Determine the [x, y] coordinate at the center of the cell enclosing the given text.  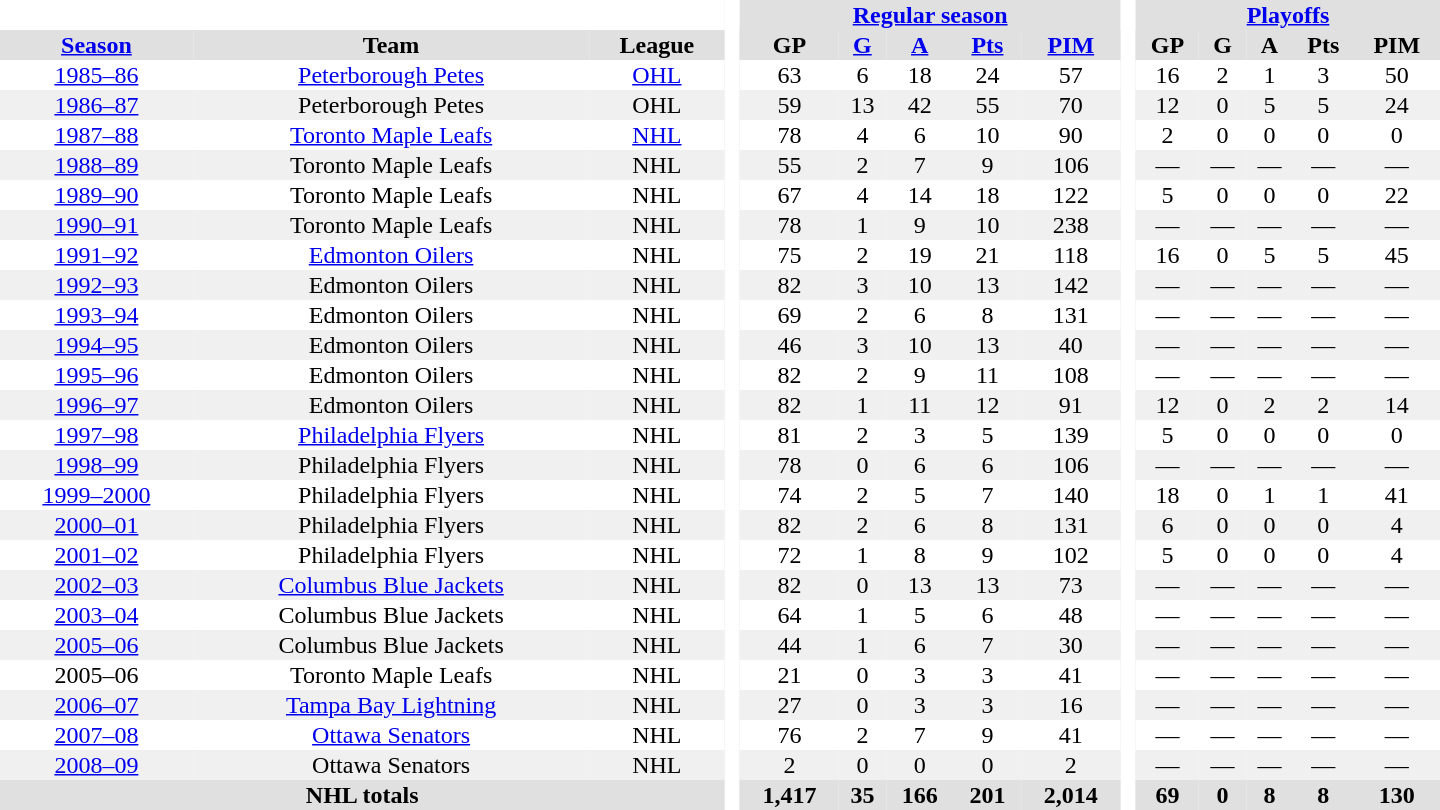
1993–94 [96, 315]
70 [1070, 105]
40 [1070, 345]
Regular season [930, 15]
27 [790, 705]
59 [790, 105]
1986–87 [96, 105]
2006–07 [96, 705]
46 [790, 345]
2003–04 [96, 615]
1995–96 [96, 375]
50 [1397, 75]
201 [988, 795]
118 [1070, 255]
30 [1070, 645]
42 [920, 105]
1996–97 [96, 405]
1992–93 [96, 285]
72 [790, 555]
108 [1070, 375]
Playoffs [1288, 15]
1997–98 [96, 435]
102 [1070, 555]
2008–09 [96, 765]
Team [392, 45]
139 [1070, 435]
140 [1070, 495]
Season [96, 45]
90 [1070, 135]
35 [862, 795]
48 [1070, 615]
1998–99 [96, 465]
2002–03 [96, 585]
Tampa Bay Lightning [392, 705]
1991–92 [96, 255]
75 [790, 255]
1,417 [790, 795]
1994–95 [96, 345]
NHL totals [362, 795]
238 [1070, 225]
19 [920, 255]
81 [790, 435]
2001–02 [96, 555]
2000–01 [96, 525]
1990–91 [96, 225]
22 [1397, 195]
63 [790, 75]
1999–2000 [96, 495]
142 [1070, 285]
67 [790, 195]
1987–88 [96, 135]
122 [1070, 195]
2007–08 [96, 735]
League [656, 45]
64 [790, 615]
76 [790, 735]
1988–89 [96, 165]
91 [1070, 405]
45 [1397, 255]
44 [790, 645]
74 [790, 495]
73 [1070, 585]
2,014 [1070, 795]
130 [1397, 795]
166 [920, 795]
1985–86 [96, 75]
1989–90 [96, 195]
57 [1070, 75]
